Extract the (X, Y) coordinate from the center of the cell holding the provided text.  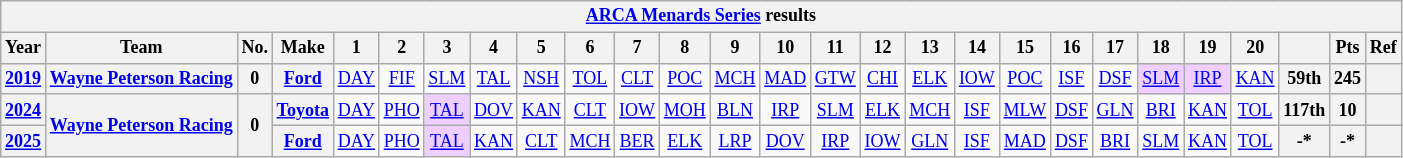
16 (1072, 48)
CHI (882, 78)
Team (141, 48)
14 (978, 48)
17 (1115, 48)
GTW (836, 78)
Toyota (302, 110)
2025 (24, 140)
BER (638, 140)
3 (447, 48)
9 (735, 48)
Year (24, 48)
18 (1161, 48)
11 (836, 48)
1 (356, 48)
Pts (1348, 48)
8 (684, 48)
15 (1024, 48)
13 (930, 48)
7 (638, 48)
2 (402, 48)
FIF (402, 78)
19 (1208, 48)
MOH (684, 110)
LRP (735, 140)
245 (1348, 78)
ARCA Menards Series results (701, 16)
117th (1304, 110)
20 (1255, 48)
12 (882, 48)
59th (1304, 78)
2019 (24, 78)
BLN (735, 110)
Ref (1383, 48)
Make (302, 48)
4 (494, 48)
MLW (1024, 110)
5 (541, 48)
6 (590, 48)
NSH (541, 78)
2024 (24, 110)
No. (254, 48)
